Scan for the cell matching the given text and deliver its (x, y) coordinate at center. 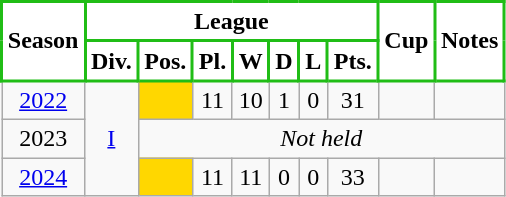
D (284, 61)
Notes (470, 42)
W (250, 61)
1 (284, 100)
L (314, 61)
Div. (112, 61)
10 (250, 100)
Pos. (166, 61)
2023 (44, 138)
2024 (44, 177)
Pl. (213, 61)
Season (44, 42)
League (232, 22)
Pts. (352, 61)
Cup (406, 42)
31 (352, 100)
Not held (322, 138)
I (112, 138)
2022 (44, 100)
33 (352, 177)
